Determine the [x, y] coordinate at the center of the cell enclosing the given text.  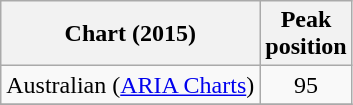
Peakposition [306, 34]
Chart (2015) [130, 34]
Australian (ARIA Charts) [130, 85]
95 [306, 85]
